Extract the (x, y) coordinate from the center of the cell holding the provided text.  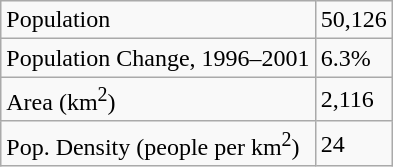
Population Change, 1996–2001 (158, 58)
Pop. Density (people per km2) (158, 144)
2,116 (354, 100)
6.3% (354, 58)
50,126 (354, 20)
Area (km2) (158, 100)
24 (354, 144)
Population (158, 20)
